Scan for the cell matching the given text and deliver its (X, Y) coordinate at center. 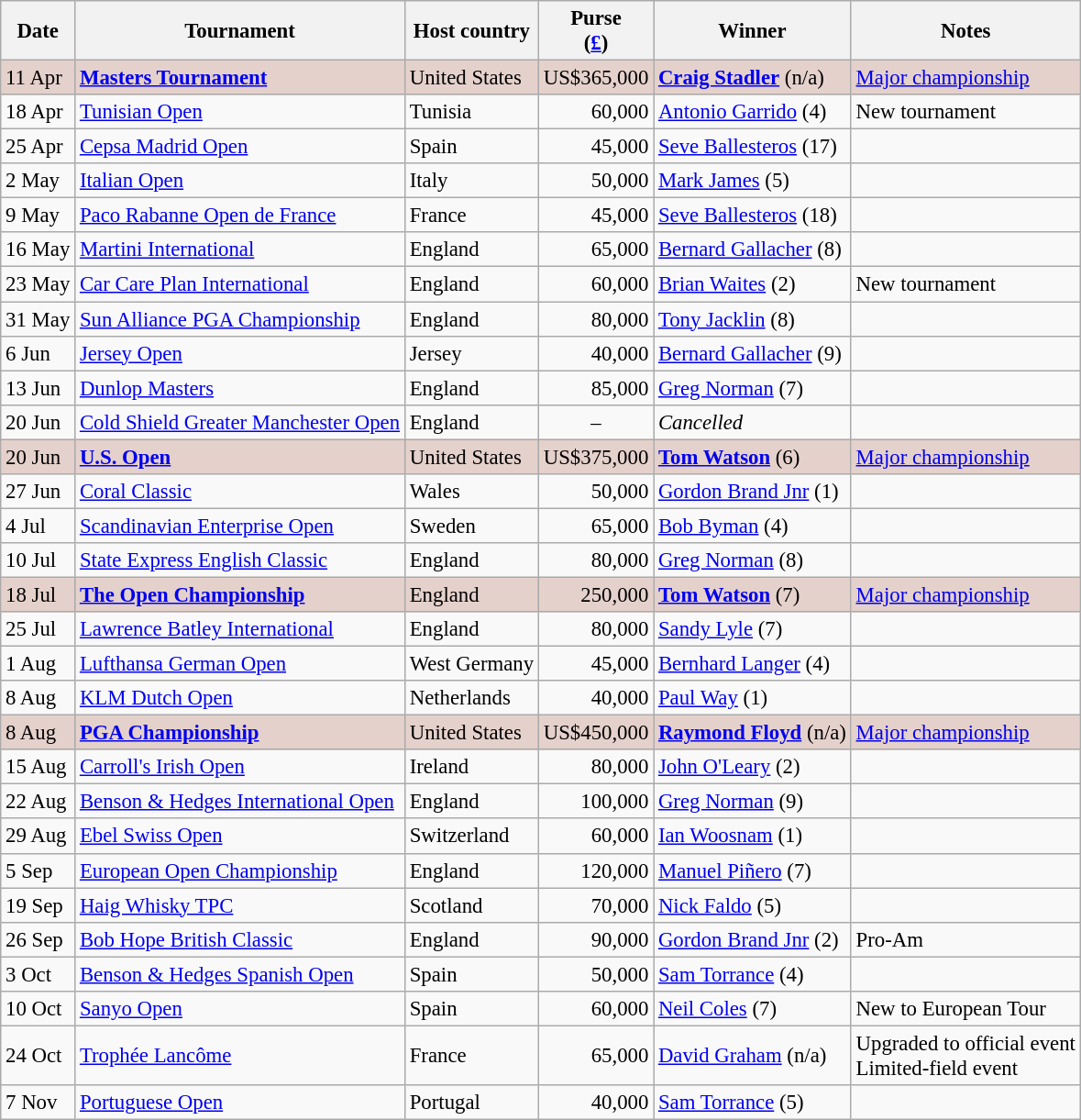
Tunisia (471, 112)
3 Oct (39, 974)
19 Sep (39, 905)
Pro-Am (965, 939)
85,000 (596, 388)
Cancelled (753, 422)
Ireland (471, 767)
26 Sep (39, 939)
2 May (39, 181)
Portugal (471, 1103)
Sam Torrance (4) (753, 974)
PGA Championship (240, 733)
Sam Torrance (5) (753, 1103)
Ian Woosnam (1) (753, 837)
Portuguese Open (240, 1103)
U.S. Open (240, 457)
22 Aug (39, 802)
Ebel Swiss Open (240, 837)
Nick Faldo (5) (753, 905)
31 May (39, 319)
70,000 (596, 905)
Sweden (471, 526)
7 Nov (39, 1103)
US$375,000 (596, 457)
6 Jun (39, 353)
– (596, 422)
Haig Whisky TPC (240, 905)
Brian Waites (2) (753, 284)
11 Apr (39, 78)
John O'Leary (2) (753, 767)
Cold Shield Greater Manchester Open (240, 422)
Antonio Garrido (4) (753, 112)
Raymond Floyd (n/a) (753, 733)
250,000 (596, 594)
120,000 (596, 870)
Wales (471, 492)
Bernhard Langer (4) (753, 664)
Switzerland (471, 837)
1 Aug (39, 664)
29 Aug (39, 837)
State Express English Classic (240, 560)
Greg Norman (7) (753, 388)
27 Jun (39, 492)
Neil Coles (7) (753, 1009)
Dunlop Masters (240, 388)
Tom Watson (7) (753, 594)
Sun Alliance PGA Championship (240, 319)
23 May (39, 284)
Purse(£) (596, 31)
European Open Championship (240, 870)
Martini International (240, 250)
Notes (965, 31)
Benson & Hedges Spanish Open (240, 974)
13 Jun (39, 388)
US$365,000 (596, 78)
Lawrence Batley International (240, 629)
5 Sep (39, 870)
100,000 (596, 802)
Sandy Lyle (7) (753, 629)
25 Jul (39, 629)
Benson & Hedges International Open (240, 802)
Lufthansa German Open (240, 664)
Greg Norman (9) (753, 802)
Tunisian Open (240, 112)
West Germany (471, 664)
Paul Way (1) (753, 698)
Bernard Gallacher (8) (753, 250)
Masters Tournament (240, 78)
4 Jul (39, 526)
18 Apr (39, 112)
Trophée Lancôme (240, 1055)
90,000 (596, 939)
The Open Championship (240, 594)
Gordon Brand Jnr (2) (753, 939)
Date (39, 31)
Scandinavian Enterprise Open (240, 526)
New to European Tour (965, 1009)
Scotland (471, 905)
Carroll's Irish Open (240, 767)
Manuel Piñero (7) (753, 870)
Bernard Gallacher (9) (753, 353)
Craig Stadler (n/a) (753, 78)
24 Oct (39, 1055)
25 Apr (39, 147)
Tournament (240, 31)
Jersey Open (240, 353)
Paco Rabanne Open de France (240, 216)
9 May (39, 216)
David Graham (n/a) (753, 1055)
Netherlands (471, 698)
Bob Byman (4) (753, 526)
Sanyo Open (240, 1009)
Bob Hope British Classic (240, 939)
Tom Watson (6) (753, 457)
15 Aug (39, 767)
Jersey (471, 353)
Cepsa Madrid Open (240, 147)
Car Care Plan International (240, 284)
16 May (39, 250)
KLM Dutch Open (240, 698)
Upgraded to official eventLimited-field event (965, 1055)
Seve Ballesteros (18) (753, 216)
Greg Norman (8) (753, 560)
Italian Open (240, 181)
Seve Ballesteros (17) (753, 147)
US$450,000 (596, 733)
Winner (753, 31)
18 Jul (39, 594)
10 Oct (39, 1009)
Host country (471, 31)
Coral Classic (240, 492)
Gordon Brand Jnr (1) (753, 492)
Italy (471, 181)
Mark James (5) (753, 181)
10 Jul (39, 560)
Tony Jacklin (8) (753, 319)
